Find where the given text appears and provide that cell's center as [X, Y] coordinate. 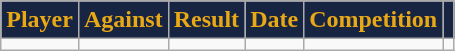
Against [123, 20]
Date [274, 20]
Player [40, 20]
Competition [374, 20]
Result [206, 20]
